Scan for the cell matching the given text and deliver its (x, y) coordinate at center. 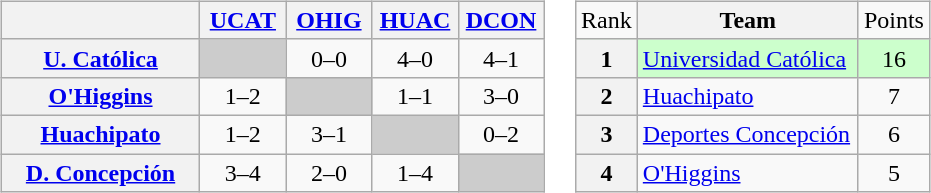
2–0 (329, 173)
5 (894, 173)
D. Concepción (100, 173)
Points (894, 20)
U. Católica (100, 58)
3–4 (243, 173)
1–4 (415, 173)
2 (607, 96)
OHIG (329, 20)
Universidad Católica (748, 58)
6 (894, 134)
3 (607, 134)
Team (748, 20)
DCON (501, 20)
3–1 (329, 134)
16 (894, 58)
4–1 (501, 58)
Deportes Concepción (748, 134)
Rank (607, 20)
HUAC (415, 20)
1–1 (415, 96)
4 (607, 173)
4–0 (415, 58)
3–0 (501, 96)
7 (894, 96)
0–0 (329, 58)
1 (607, 58)
0–2 (501, 134)
UCAT (243, 20)
